Determine the (x, y) coordinate at the center of the cell enclosing the given text.  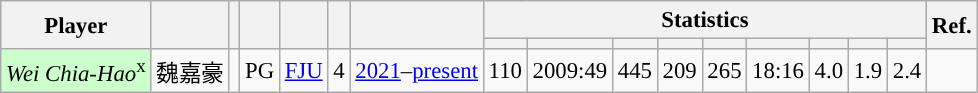
209 (680, 71)
魏嘉豪 (190, 71)
2009:49 (570, 71)
FJU (304, 71)
2.4 (906, 71)
445 (636, 71)
4.0 (828, 71)
110 (505, 71)
18:16 (778, 71)
265 (724, 71)
2021–present (416, 71)
Wei Chia-Haox (76, 71)
4 (339, 71)
1.9 (868, 71)
Player (76, 25)
Ref. (952, 25)
PG (260, 71)
Statistics (704, 20)
